Identify which cell holds the provided text, then report its [X, Y] central coordinate. 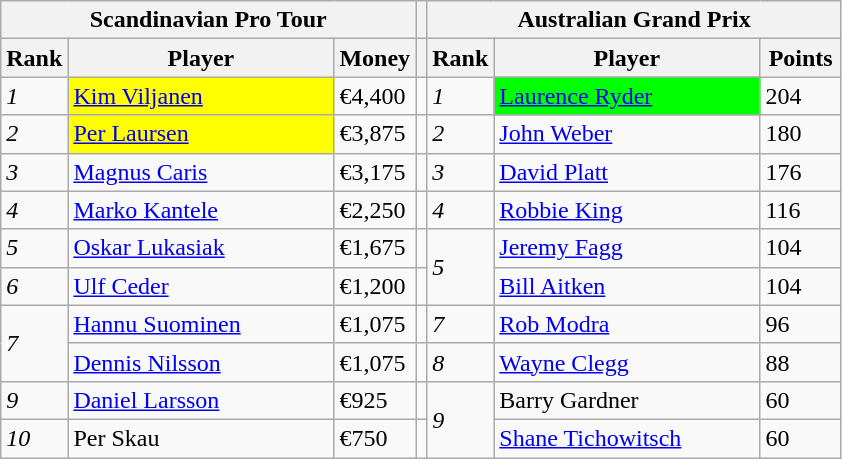
6 [34, 286]
Points [801, 58]
Robbie King [627, 210]
€925 [375, 400]
Barry Gardner [627, 400]
€1,200 [375, 286]
€2,250 [375, 210]
Per Laursen [201, 134]
€4,400 [375, 96]
Daniel Larsson [201, 400]
Kim Viljanen [201, 96]
€3,175 [375, 172]
€750 [375, 438]
Hannu Suominen [201, 324]
Rob Modra [627, 324]
Dennis Nilsson [201, 362]
€3,875 [375, 134]
€1,675 [375, 248]
Bill Aitken [627, 286]
Magnus Caris [201, 172]
Ulf Ceder [201, 286]
Money [375, 58]
Oskar Lukasiak [201, 248]
Jeremy Fagg [627, 248]
Wayne Clegg [627, 362]
John Weber [627, 134]
180 [801, 134]
88 [801, 362]
176 [801, 172]
204 [801, 96]
Australian Grand Prix [634, 20]
10 [34, 438]
Shane Tichowitsch [627, 438]
8 [460, 362]
96 [801, 324]
Per Skau [201, 438]
David Platt [627, 172]
116 [801, 210]
Scandinavian Pro Tour [208, 20]
Laurence Ryder [627, 96]
Marko Kantele [201, 210]
